Capture the cell that displays the provided text and extract its (X, Y) central coordinate. 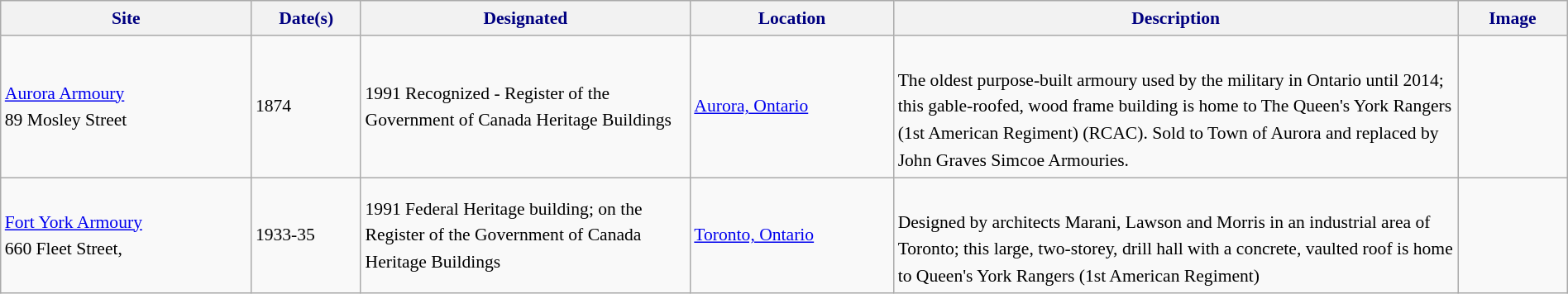
Description (1176, 18)
Aurora, Ontario (791, 107)
1991 Recognized - Register of the Government of Canada Heritage Buildings (525, 107)
Fort York Armoury 660 Fleet Street, (126, 236)
1874 (306, 107)
Site (126, 18)
Date(s) (306, 18)
Designated (525, 18)
1933-35 (306, 236)
Aurora Armoury89 Mosley Street (126, 107)
Location (791, 18)
Toronto, Ontario (791, 236)
1991 Federal Heritage building; on the Register of the Government of Canada Heritage Buildings (525, 236)
Image (1513, 18)
